Determine the [x, y] coordinate at the center of the cell enclosing the given text.  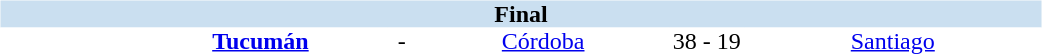
38 - 19 [707, 42]
Santiago [892, 42]
- [402, 42]
Final [520, 14]
Tucumán [260, 42]
Córdoba [544, 42]
